Identify which cell holds the provided text, then report its [X, Y] central coordinate. 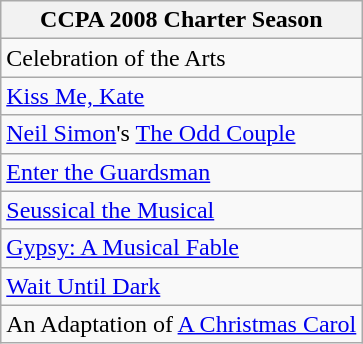
Wait Until Dark [182, 286]
Seussical the Musical [182, 210]
Kiss Me, Kate [182, 96]
An Adaptation of A Christmas Carol [182, 324]
Gypsy: A Musical Fable [182, 248]
Celebration of the Arts [182, 58]
Enter the Guardsman [182, 172]
CCPA 2008 Charter Season [182, 20]
Neil Simon's The Odd Couple [182, 134]
